Detect which cell encompasses the target text, then output its [X, Y] center coordinate. 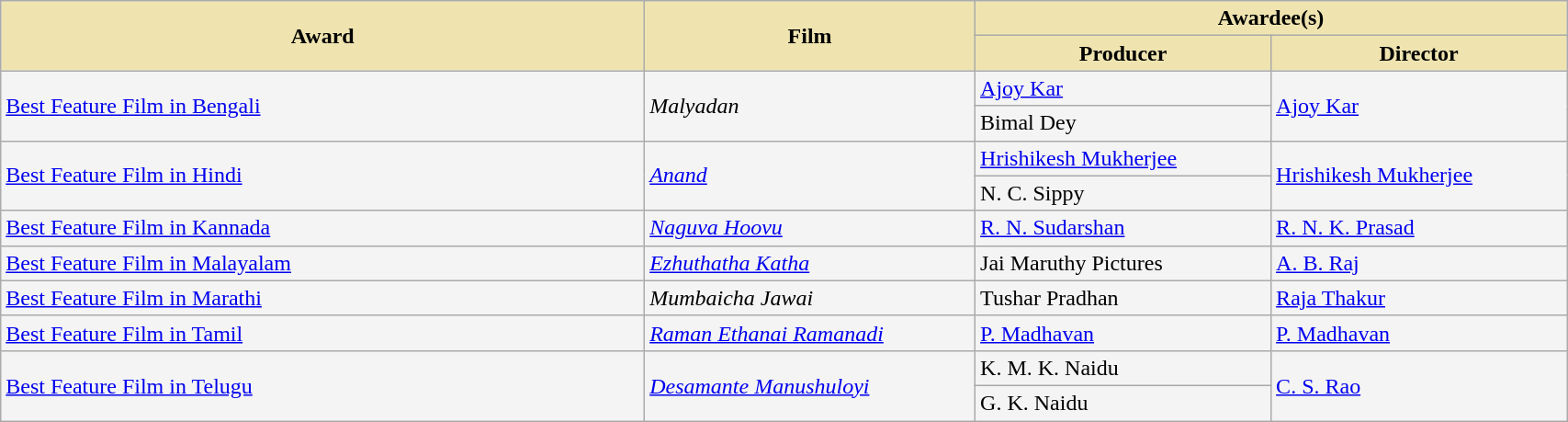
A. B. Raj [1419, 263]
Best Feature Film in Hindi [323, 176]
R. N. K. Prasad [1419, 228]
Best Feature Film in Bengali [323, 106]
Tushar Pradhan [1123, 298]
Best Feature Film in Tamil [323, 333]
Award [323, 36]
Director [1419, 53]
Awardee(s) [1271, 18]
Film [810, 36]
G. K. Naidu [1123, 403]
Raman Ethanai Ramanadi [810, 333]
Best Feature Film in Malayalam [323, 263]
Best Feature Film in Marathi [323, 298]
Bimal Dey [1123, 123]
Best Feature Film in Kannada [323, 228]
Malyadan [810, 106]
Jai Maruthy Pictures [1123, 263]
Best Feature Film in Telugu [323, 385]
C. S. Rao [1419, 385]
Naguva Hoovu [810, 228]
R. N. Sudarshan [1123, 228]
Ezhuthatha Katha [810, 263]
Raja Thakur [1419, 298]
Anand [810, 176]
N. C. Sippy [1123, 193]
Producer [1123, 53]
Mumbaicha Jawai [810, 298]
K. M. K. Naidu [1123, 368]
Desamante Manushuloyi [810, 385]
